Find where the given text appears and provide that cell's center as (X, Y) coordinate. 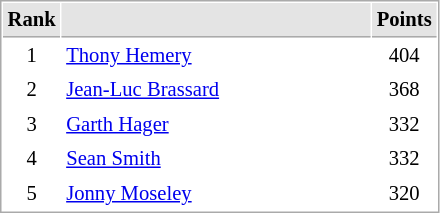
320 (404, 194)
368 (404, 90)
1 (32, 56)
3 (32, 124)
Jonny Moseley (216, 194)
404 (404, 56)
5 (32, 194)
Thony Hemery (216, 56)
2 (32, 90)
Jean-Luc Brassard (216, 90)
Sean Smith (216, 158)
4 (32, 158)
Rank (32, 20)
Garth Hager (216, 124)
Points (404, 20)
